Provide the [X, Y] coordinate of the cell's center where the given text is located.  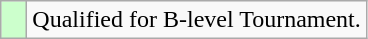
Qualified for B-level Tournament. [197, 20]
